Locate the cell with the specified text and output its (x, y) center coordinate. 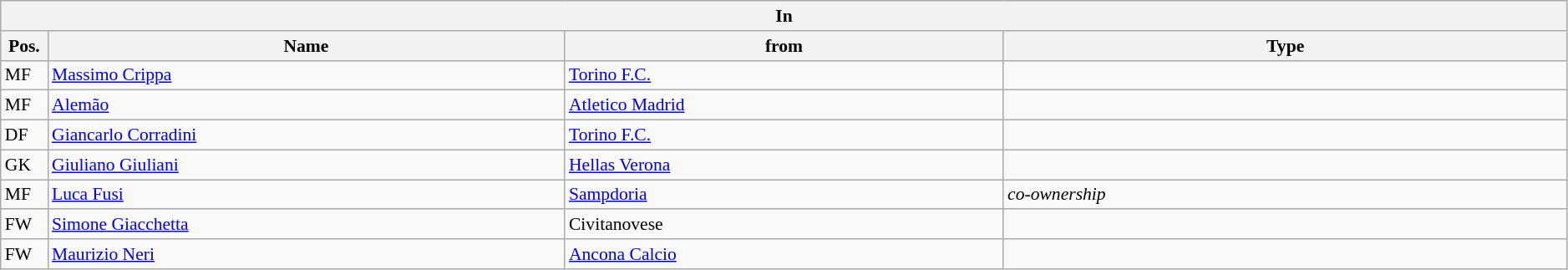
Type (1285, 46)
GK (24, 165)
Name (306, 46)
Ancona Calcio (784, 254)
DF (24, 135)
Simone Giacchetta (306, 225)
Giuliano Giuliani (306, 165)
Alemão (306, 105)
Atletico Madrid (784, 105)
Civitanovese (784, 225)
Giancarlo Corradini (306, 135)
Pos. (24, 46)
Hellas Verona (784, 165)
Luca Fusi (306, 195)
co-ownership (1285, 195)
Maurizio Neri (306, 254)
In (784, 16)
from (784, 46)
Massimo Crippa (306, 75)
Sampdoria (784, 195)
